Return the [X, Y] coordinate for the center point of the cell that contains the specified text.  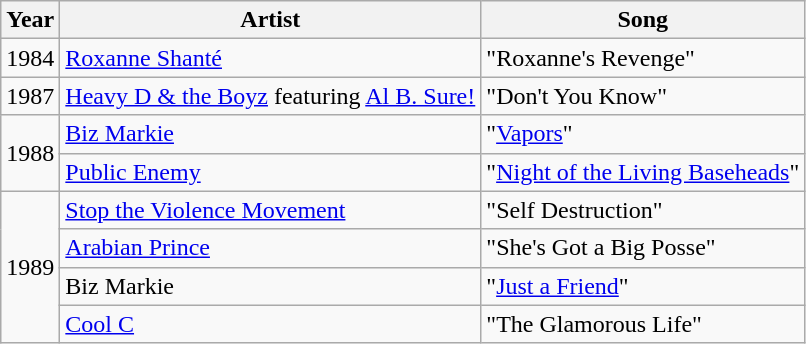
"She's Got a Big Posse" [643, 248]
Arabian Prince [270, 248]
1989 [30, 267]
"Self Destruction" [643, 210]
Artist [270, 20]
1988 [30, 153]
Year [30, 20]
Roxanne Shanté [270, 58]
1984 [30, 58]
Heavy D & the Boyz featuring Al B. Sure! [270, 96]
"Roxanne's Revenge" [643, 58]
Stop the Violence Movement [270, 210]
Public Enemy [270, 172]
"The Glamorous Life" [643, 324]
"Vapors" [643, 134]
"Don't You Know" [643, 96]
"Just a Friend" [643, 286]
Cool C [270, 324]
"Night of the Living Baseheads" [643, 172]
1987 [30, 96]
Song [643, 20]
